Return (X, Y) of the center of cell containing provided text 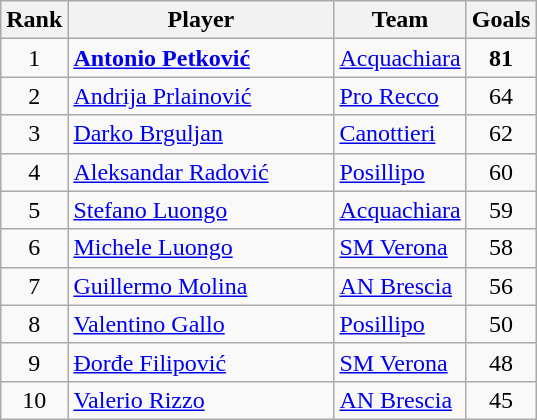
Canottieri (400, 134)
Guillermo Molina (201, 286)
Player (201, 20)
Rank (34, 20)
Stefano Luongo (201, 210)
4 (34, 172)
Pro Recco (400, 96)
Antonio Petković (201, 58)
5 (34, 210)
6 (34, 248)
1 (34, 58)
64 (501, 96)
7 (34, 286)
59 (501, 210)
81 (501, 58)
45 (501, 400)
60 (501, 172)
Valentino Gallo (201, 324)
Aleksandar Radović (201, 172)
10 (34, 400)
Andrija Prlainović (201, 96)
3 (34, 134)
2 (34, 96)
8 (34, 324)
9 (34, 362)
50 (501, 324)
62 (501, 134)
Team (400, 20)
48 (501, 362)
Darko Brguljan (201, 134)
Goals (501, 20)
58 (501, 248)
Đorđe Filipović (201, 362)
Valerio Rizzo (201, 400)
Michele Luongo (201, 248)
56 (501, 286)
